Identify which cell holds the provided text, then report its [X, Y] central coordinate. 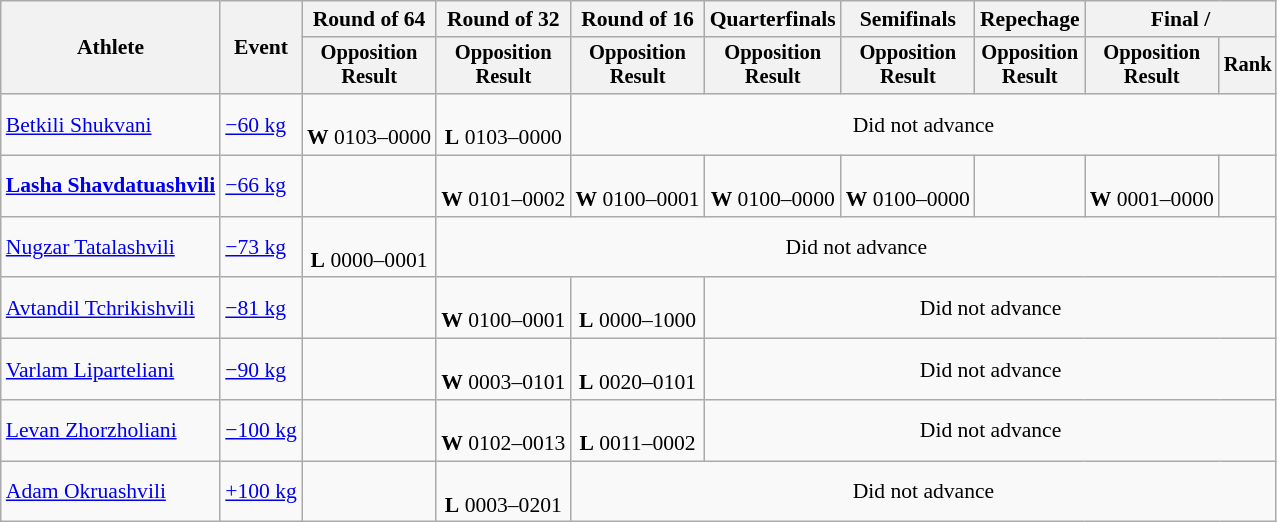
L 0020–0101 [637, 370]
−81 kg [261, 308]
Quarterfinals [773, 19]
Final / [1181, 19]
−90 kg [261, 370]
L 0000–1000 [637, 308]
Round of 16 [637, 19]
Event [261, 48]
Semifinals [908, 19]
−66 kg [261, 186]
Round of 32 [503, 19]
Adam Okruashvili [110, 492]
L 0000–0001 [369, 248]
Varlam Liparteliani [110, 370]
Repechage [1030, 19]
W 0101–0002 [503, 186]
Athlete [110, 48]
+100 kg [261, 492]
Round of 64 [369, 19]
L 0103–0000 [503, 124]
−73 kg [261, 248]
W 0003–0101 [503, 370]
Betkili Shukvani [110, 124]
W 0102–0013 [503, 430]
−100 kg [261, 430]
Rank [1248, 66]
Lasha Shavdatuashvili [110, 186]
Nugzar Tatalashvili [110, 248]
W 0001–0000 [1152, 186]
L 0003–0201 [503, 492]
W 0103–0000 [369, 124]
Avtandil Tchrikishvili [110, 308]
Levan Zhorzholiani [110, 430]
−60 kg [261, 124]
L 0011–0002 [637, 430]
